From the cell containing the given text, extract its center point as (X, Y) coordinate. 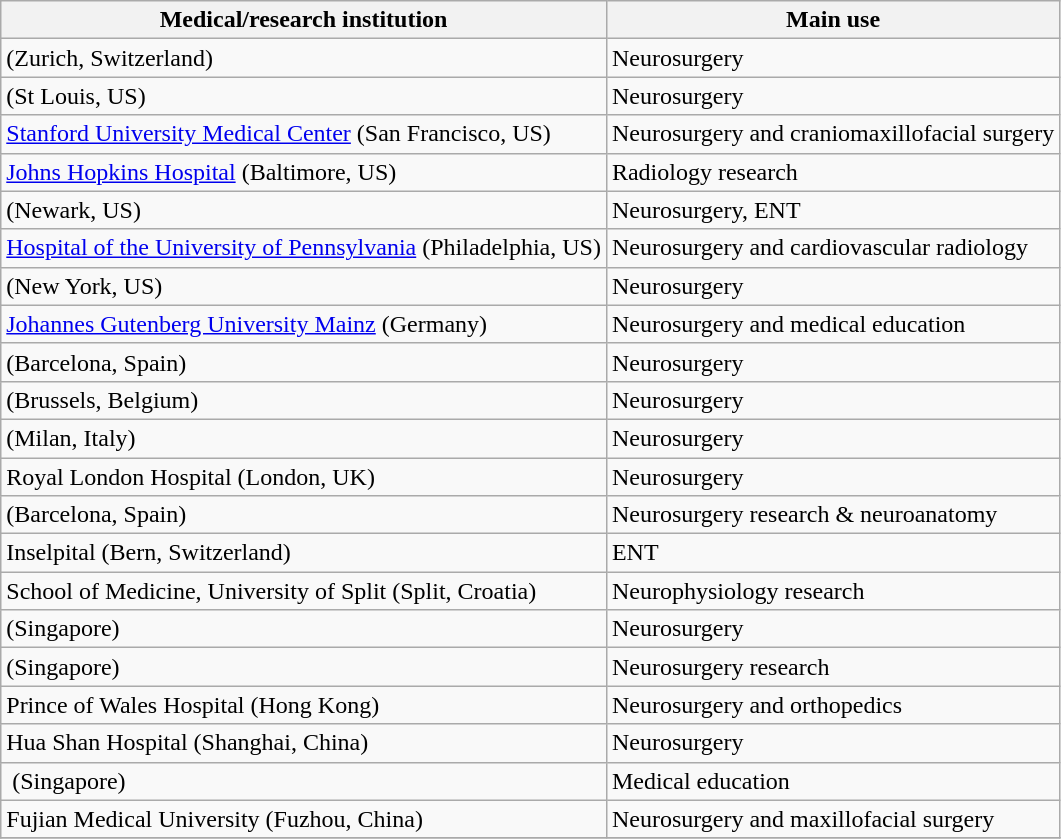
(Newark, US) (304, 210)
Hua Shan Hospital (Shanghai, China) (304, 743)
Neurosurgery and cardiovascular radiology (832, 248)
Neurosurgery research (832, 667)
(New York, US) (304, 286)
Neurosurgery and medical education (832, 324)
Neurosurgery research & neuroanatomy (832, 515)
Medical/research institution (304, 20)
Prince of Wales Hospital (Hong Kong) (304, 705)
Stanford University Medical Center (San Francisco, US) (304, 134)
(Zurich, Switzerland) (304, 58)
(Brussels, Belgium) (304, 400)
Neurosurgery and maxillofacial surgery (832, 819)
School of Medicine, University of Split (Split, Croatia) (304, 591)
Inselpital (Bern, Switzerland) (304, 553)
Radiology research (832, 172)
Medical education (832, 781)
Fujian Medical University (Fuzhou, China) (304, 819)
Royal London Hospital (London, UK) (304, 477)
Johns Hopkins Hospital (Baltimore, US) (304, 172)
Hospital of the University of Pennsylvania (Philadelphia, US) (304, 248)
Main use (832, 20)
(Milan, Italy) (304, 438)
(St Louis, US) (304, 96)
Neurosurgery and orthopedics (832, 705)
Neurophysiology research (832, 591)
ENT (832, 553)
Neurosurgery, ENT (832, 210)
Neurosurgery and craniomaxillofacial surgery (832, 134)
Johannes Gutenberg University Mainz (Germany) (304, 324)
